Locate the cell with the specified text and output its (X, Y) center coordinate. 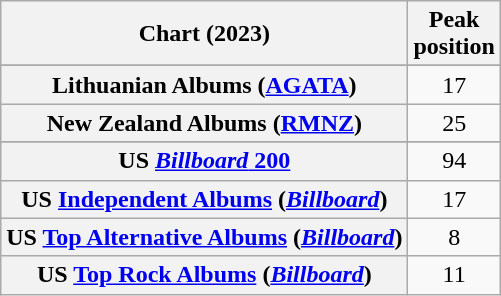
Lithuanian Albums (AGATA) (204, 85)
US Billboard 200 (204, 161)
US Top Rock Albums (Billboard) (204, 275)
New Zealand Albums (RMNZ) (204, 123)
8 (454, 237)
Peakposition (454, 34)
11 (454, 275)
US Independent Albums (Billboard) (204, 199)
Chart (2023) (204, 34)
25 (454, 123)
94 (454, 161)
US Top Alternative Albums (Billboard) (204, 237)
